From the cell containing the given text, extract its center point as (x, y) coordinate. 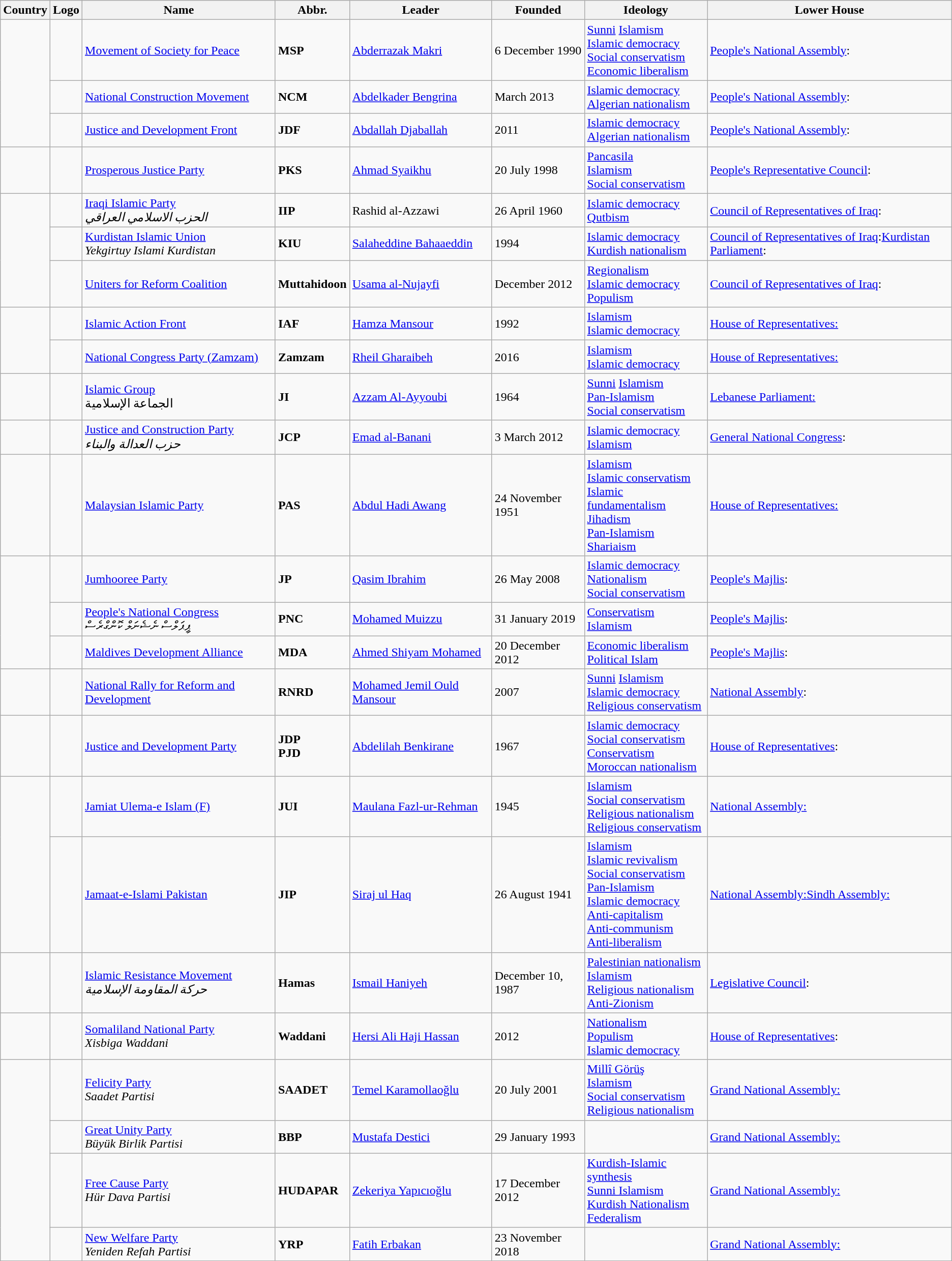
Abdul Hadi Awang (421, 505)
20 July 1998 (538, 170)
December 2012 (538, 284)
Free Cause PartyHür Dava Partisi (179, 1190)
Temel Karamollaoğlu (421, 1090)
People's Representative Council: (830, 170)
JI (312, 397)
6 December 1990 (538, 50)
Abderrazak Makri (421, 50)
Hamas (312, 983)
JUI (312, 807)
Zamzam (312, 357)
Islamic democracySocial conservatismConservatismMoroccan nationalism (646, 746)
IslamismIslamic revivalismSocial conservatismPan-IslamismIslamic democracyAnti-capitalismAnti-communismAnti-liberalism (646, 894)
Hamza Mansour (421, 324)
24 November 1951 (538, 505)
JP (312, 579)
Justice and Construction Partyحزب العدالة والبناء (179, 437)
26 May 2008 (538, 579)
Emad al-Banani (421, 437)
Ideology (646, 10)
1964 (538, 397)
Country (25, 10)
National Rally for Reform and Development (179, 692)
Zekeriya Yapıcıoğlu (421, 1190)
23 November 2018 (538, 1244)
BBP (312, 1136)
20 July 2001 (538, 1090)
National Construction Movement (179, 97)
Muttahidoon (312, 284)
Felicity PartySaadet Partisi (179, 1090)
Founded (538, 10)
People's National Congressޕީޕަލްސް ނެޝެނަލް ކޮންގްރެސް (179, 620)
Name (179, 10)
RNRD (312, 692)
Islamic democracyQutbism (646, 211)
20 December 2012 (538, 652)
Abdelkader Bengrina (421, 97)
PKS (312, 170)
Legislative Council: (830, 983)
Movement of Society for Peace (179, 50)
Council of Representatives of Iraq:Kurdistan Parliament: (830, 244)
HUDAPAR (312, 1190)
Mustafa Destici (421, 1136)
Islamic democracyKurdish nationalism (646, 244)
Abbr. (312, 10)
IAF (312, 324)
Sunni IslamismIslamic democracyReligious conservatism (646, 692)
March 2013 (538, 97)
Leader (421, 10)
Palestinian nationalismIslamismReligious nationalismAnti-Zionism (646, 983)
New Welfare PartyYeniden Refah Partisi (179, 1244)
Islamic Action Front (179, 324)
MDA (312, 652)
Kurdish-Islamic synthesisSunni IslamismKurdish NationalismFederalism (646, 1190)
3 March 2012 (538, 437)
Justice and Development Party (179, 746)
Kurdistan Islamic UnionYekgirtuy Islami Kurdistan (179, 244)
IslamismIslamic conservatismIslamic fundamentalismJihadismPan-IslamismShariaism (646, 505)
Great Unity PartyBüyük Birlik Partisi (179, 1136)
Justice and Development Front (179, 130)
Ismail Haniyeh (421, 983)
1967 (538, 746)
1992 (538, 324)
National Assembly:Sindh Assembly: (830, 894)
Uniters for Reform Coalition (179, 284)
RegionalismIslamic democracyPopulism (646, 284)
17 December 2012 (538, 1190)
Economic liberalismPolitical Islam (646, 652)
Islamic Groupالجماعة الإسلامية (179, 397)
Islamic democracyNationalismSocial conservatism (646, 579)
IslamismSocial conservatismReligious nationalismReligious conservatism (646, 807)
JCP (312, 437)
1994 (538, 244)
NationalismPopulismIslamic democracy (646, 1036)
31 January 2019 (538, 620)
Logo (66, 10)
Maulana Fazl-ur-Rehman (421, 807)
Sunni IslamismPan-IslamismSocial conservatism (646, 397)
Usama al-Nujayfi (421, 284)
1945 (538, 807)
Abdelilah Benkirane (421, 746)
Abdallah Djaballah (421, 130)
Mohamed Muizzu (421, 620)
Salaheddine Bahaaeddin (421, 244)
Iraqi Islamic Partyالحزب الاسلامي العراقي (179, 211)
JDPPJD (312, 746)
Siraj ul Haq (421, 894)
KIU (312, 244)
Jamaat-e-Islami Pakistan (179, 894)
YRP (312, 1244)
Maldives Development Alliance (179, 652)
2007 (538, 692)
Millî GörüşIslamismSocial conservatismReligious nationalism (646, 1090)
PNC (312, 620)
Ahmad Syaikhu (421, 170)
IIP (312, 211)
Prosperous Justice Party (179, 170)
Jamiat Ulema-e Islam (F) (179, 807)
Mohamed Jemil Ould Mansour (421, 692)
NCM (312, 97)
PAS (312, 505)
Fatih Erbakan (421, 1244)
SAADET (312, 1090)
Rashid al-Azzawi (421, 211)
ConservatismIslamism (646, 620)
26 August 1941 (538, 894)
Islamic democracyIslamism (646, 437)
2011 (538, 130)
Hersi Ali Haji Hassan (421, 1036)
JDF (312, 130)
Lebanese Parliament: (830, 397)
National Congress Party (Zamzam) (179, 357)
Islamic Resistance Movementحركة المقاومة الإسلامية (179, 983)
JIP (312, 894)
Rheil Gharaibeh (421, 357)
Waddani (312, 1036)
December 10, 1987 (538, 983)
2016 (538, 357)
Somaliland National PartyXisbiga Waddani (179, 1036)
Ahmed Shiyam Mohamed (421, 652)
2012 (538, 1036)
Azzam Al-Ayyoubi (421, 397)
MSP (312, 50)
26 April 1960 (538, 211)
Lower House (830, 10)
Sunni IslamismIslamic democracySocial conservatismEconomic liberalism (646, 50)
Qasim Ibrahim (421, 579)
29 January 1993 (538, 1136)
Malaysian Islamic Party (179, 505)
General National Congress: (830, 437)
Jumhooree Party (179, 579)
PancasilaIslamismSocial conservatism (646, 170)
